Search for the cell housing the specified text and yield its [X, Y] center coordinate. 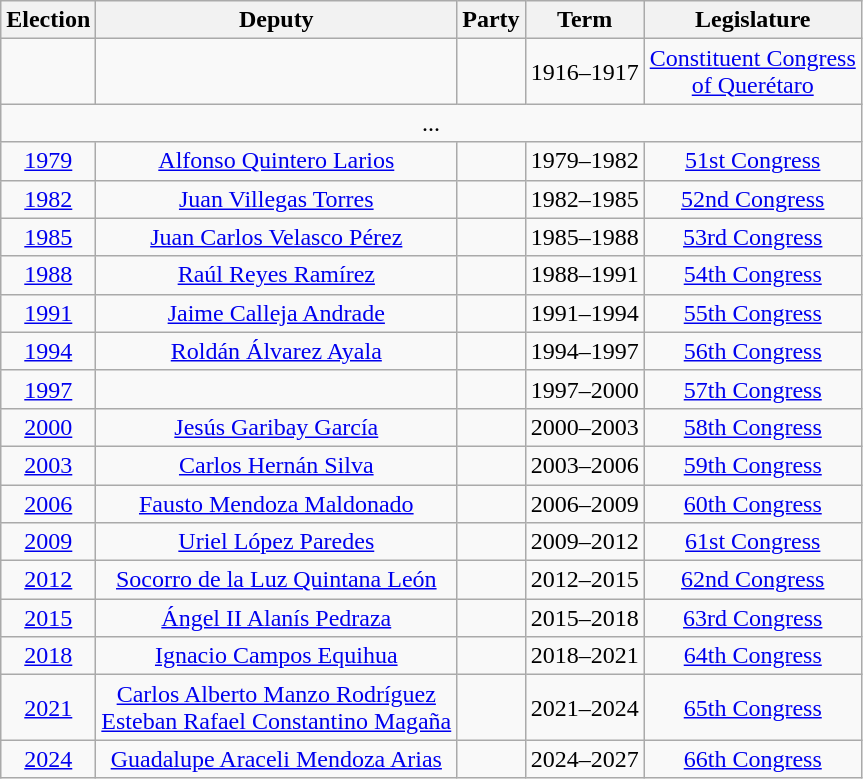
53rd Congress [752, 237]
58th Congress [752, 427]
Jaime Calleja Andrade [276, 313]
62nd Congress [752, 580]
61st Congress [752, 542]
59th Congress [752, 465]
Ignacio Campos Equihua [276, 656]
Carlos Alberto Manzo RodríguezEsteban Rafael Constantino Magaña [276, 708]
Juan Carlos Velasco Pérez [276, 237]
1994–1997 [584, 351]
Ángel II Alanís Pedraza [276, 618]
1979 [48, 161]
54th Congress [752, 275]
2021–2024 [584, 708]
Carlos Hernán Silva [276, 465]
Party [491, 20]
52nd Congress [752, 199]
1985–1988 [584, 237]
Uriel López Paredes [276, 542]
Raúl Reyes Ramírez [276, 275]
55th Congress [752, 313]
1988 [48, 275]
1982–1985 [584, 199]
Socorro de la Luz Quintana León [276, 580]
1994 [48, 351]
64th Congress [752, 656]
Guadalupe Araceli Mendoza Arias [276, 759]
56th Congress [752, 351]
2015 [48, 618]
Deputy [276, 20]
2009 [48, 542]
2015–2018 [584, 618]
51st Congress [752, 161]
60th Congress [752, 503]
2012 [48, 580]
65th Congress [752, 708]
Jesús Garibay García [276, 427]
Election [48, 20]
66th Congress [752, 759]
1985 [48, 237]
Fausto Mendoza Maldonado [276, 503]
2018 [48, 656]
1988–1991 [584, 275]
2024–2027 [584, 759]
63rd Congress [752, 618]
1991 [48, 313]
2018–2021 [584, 656]
Term [584, 20]
1916–1917 [584, 72]
1982 [48, 199]
2000–2003 [584, 427]
Juan Villegas Torres [276, 199]
Roldán Álvarez Ayala [276, 351]
2006–2009 [584, 503]
2021 [48, 708]
1997–2000 [584, 389]
... [432, 123]
Constituent Congressof Querétaro [752, 72]
2009–2012 [584, 542]
1979–1982 [584, 161]
2012–2015 [584, 580]
1997 [48, 389]
2003–2006 [584, 465]
2000 [48, 427]
2006 [48, 503]
57th Congress [752, 389]
2003 [48, 465]
1991–1994 [584, 313]
Alfonso Quintero Larios [276, 161]
Legislature [752, 20]
2024 [48, 759]
